Locate the cell with the specified text and output its [X, Y] center coordinate. 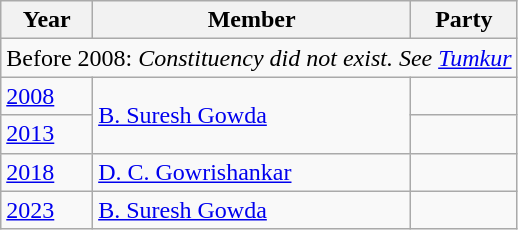
Member [252, 20]
Before 2008: Constituency did not exist. See Tumkur [259, 58]
Party [464, 20]
2008 [47, 96]
2023 [47, 210]
Year [47, 20]
D. C. Gowrishankar [252, 172]
2013 [47, 134]
2018 [47, 172]
